Provide the (x, y) coordinate of the cell's center where the given text is located.  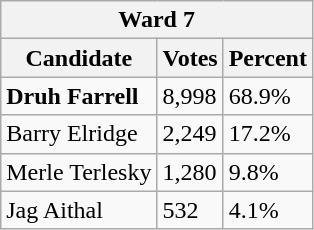
68.9% (268, 96)
Druh Farrell (79, 96)
4.1% (268, 210)
Candidate (79, 58)
17.2% (268, 134)
Percent (268, 58)
Merle Terlesky (79, 172)
1,280 (190, 172)
9.8% (268, 172)
Jag Aithal (79, 210)
Ward 7 (157, 20)
Barry Elridge (79, 134)
2,249 (190, 134)
8,998 (190, 96)
Votes (190, 58)
532 (190, 210)
